From the cell containing the given text, extract its center point as [X, Y] coordinate. 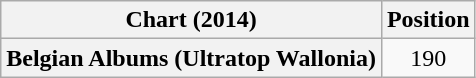
190 [428, 58]
Chart (2014) [192, 20]
Position [428, 20]
Belgian Albums (Ultratop Wallonia) [192, 58]
